Capture the cell that displays the provided text and extract its (X, Y) central coordinate. 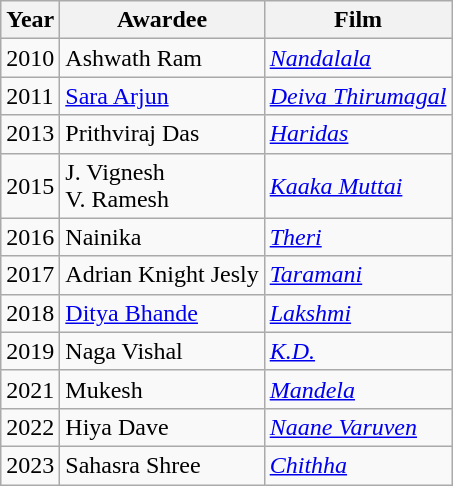
J. VigneshV. Ramesh (162, 186)
Naga Vishal (162, 351)
Adrian Knight Jesly (162, 275)
Prithviraj Das (162, 134)
2013 (30, 134)
Lakshmi (358, 313)
Sara Arjun (162, 96)
Kaaka Muttai (358, 186)
2015 (30, 186)
Hiya Dave (162, 427)
2017 (30, 275)
Ditya Bhande (162, 313)
2016 (30, 237)
Mukesh (162, 389)
2019 (30, 351)
Mandela (358, 389)
2010 (30, 58)
Naane Varuven (358, 427)
2023 (30, 465)
Nandalala (358, 58)
Theri (358, 237)
Awardee (162, 20)
Ashwath Ram (162, 58)
Film (358, 20)
Chithha (358, 465)
Haridas (358, 134)
2021 (30, 389)
Sahasra Shree (162, 465)
2022 (30, 427)
Taramani (358, 275)
2018 (30, 313)
Deiva Thirumagal (358, 96)
2011 (30, 96)
K.D. (358, 351)
Year (30, 20)
Nainika (162, 237)
